Output the (X, Y) coordinate of the center of the cell containing the given text.  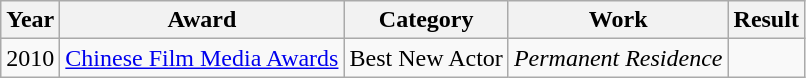
Result (766, 20)
Best New Actor (426, 58)
2010 (30, 58)
Work (618, 20)
Category (426, 20)
Permanent Residence (618, 58)
Year (30, 20)
Chinese Film Media Awards (202, 58)
Award (202, 20)
